Scan for the cell matching the given text and deliver its [X, Y] coordinate at center. 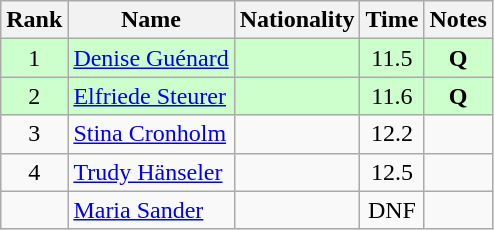
DNF [392, 210]
Rank [34, 20]
11.5 [392, 58]
Stina Cronholm [151, 134]
2 [34, 96]
12.2 [392, 134]
12.5 [392, 172]
3 [34, 134]
Name [151, 20]
Nationality [297, 20]
Time [392, 20]
Maria Sander [151, 210]
11.6 [392, 96]
1 [34, 58]
Trudy Hänseler [151, 172]
Denise Guénard [151, 58]
Notes [458, 20]
Elfriede Steurer [151, 96]
4 [34, 172]
